Return [X, Y] of the center of cell containing provided text 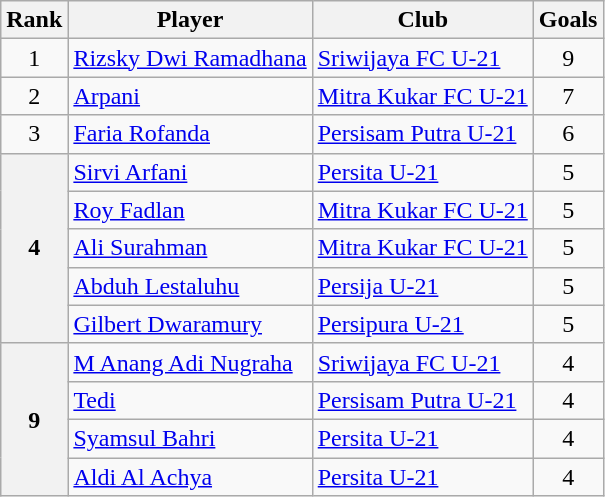
Ali Surahman [190, 248]
Syamsul Bahri [190, 438]
6 [568, 134]
Club [422, 20]
Arpani [190, 96]
7 [568, 96]
Gilbert Dwaramury [190, 324]
Sirvi Arfani [190, 172]
M Anang Adi Nugraha [190, 362]
3 [34, 134]
Tedi [190, 400]
Aldi Al Achya [190, 477]
Rank [34, 20]
2 [34, 96]
Faria Rofanda [190, 134]
Persipura U-21 [422, 324]
Persija U-21 [422, 286]
1 [34, 58]
Rizsky Dwi Ramadhana [190, 58]
Player [190, 20]
Goals [568, 20]
Roy Fadlan [190, 210]
Abduh Lestaluhu [190, 286]
